Detect which cell encompasses the target text, then output its (X, Y) center coordinate. 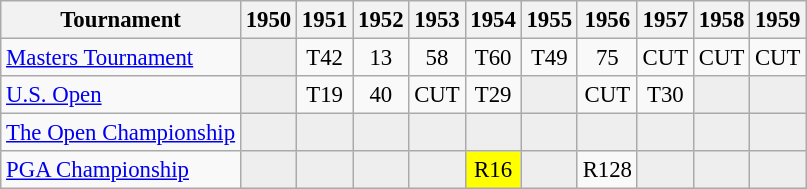
1954 (493, 20)
1952 (381, 20)
75 (607, 58)
1958 (721, 20)
1959 (778, 20)
T30 (665, 95)
Masters Tournament (121, 58)
1953 (437, 20)
R16 (493, 170)
1957 (665, 20)
The Open Championship (121, 133)
58 (437, 58)
R128 (607, 170)
T29 (493, 95)
U.S. Open (121, 95)
T19 (325, 95)
1955 (549, 20)
T60 (493, 58)
1950 (268, 20)
T49 (549, 58)
1951 (325, 20)
PGA Championship (121, 170)
1956 (607, 20)
Tournament (121, 20)
13 (381, 58)
T42 (325, 58)
40 (381, 95)
